Provide the [X, Y] coordinate of the cell's center where the given text is located.  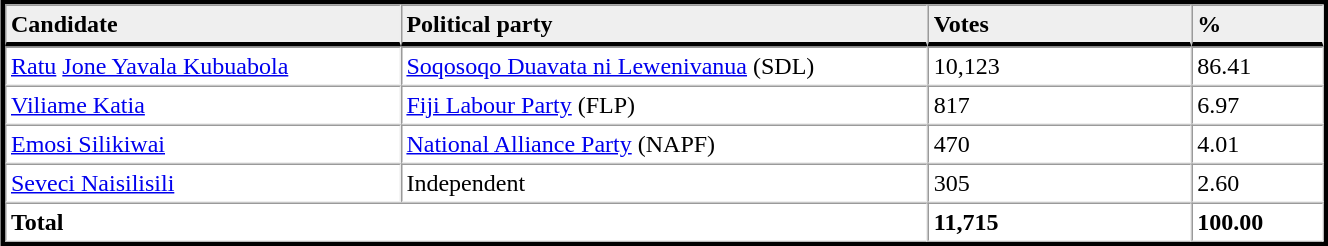
Viliame Katia [202, 106]
% [1257, 25]
86.41 [1257, 66]
305 [1060, 184]
470 [1060, 144]
Votes [1060, 25]
Candidate [202, 25]
11,715 [1060, 222]
Soqosoqo Duavata ni Lewenivanua (SDL) [664, 66]
10,123 [1060, 66]
817 [1060, 106]
Political party [664, 25]
Ratu Jone Yavala Kubuabola [202, 66]
2.60 [1257, 184]
Independent [664, 184]
6.97 [1257, 106]
100.00 [1257, 222]
Fiji Labour Party (FLP) [664, 106]
4.01 [1257, 144]
Emosi Silikiwai [202, 144]
National Alliance Party (NAPF) [664, 144]
Seveci Naisilisili [202, 184]
Total [466, 222]
